Scan for the cell matching the given text and deliver its (X, Y) coordinate at center. 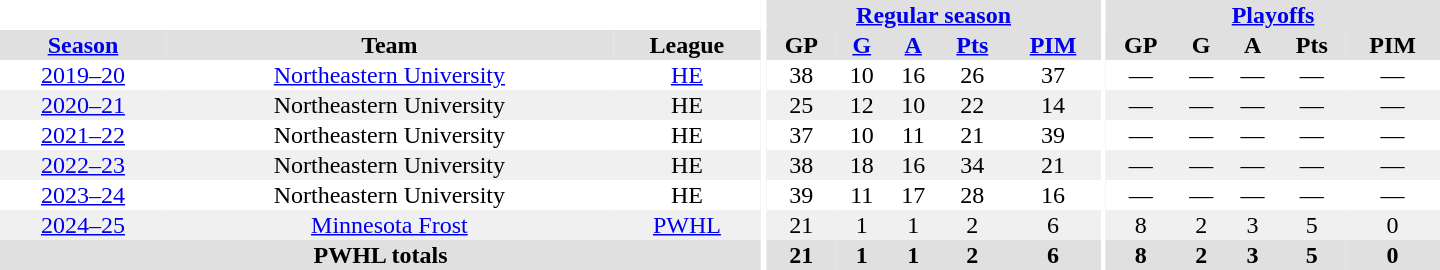
18 (862, 165)
Minnesota Frost (390, 225)
Season (83, 45)
PWHL totals (380, 255)
2022–23 (83, 165)
26 (972, 75)
34 (972, 165)
2021–22 (83, 135)
25 (802, 105)
League (687, 45)
28 (972, 195)
12 (862, 105)
Regular season (934, 15)
Playoffs (1273, 15)
17 (912, 195)
22 (972, 105)
2020–21 (83, 105)
14 (1054, 105)
PWHL (687, 225)
2024–25 (83, 225)
2023–24 (83, 195)
2019–20 (83, 75)
Team (390, 45)
